Capture the cell that displays the provided text and extract its [x, y] central coordinate. 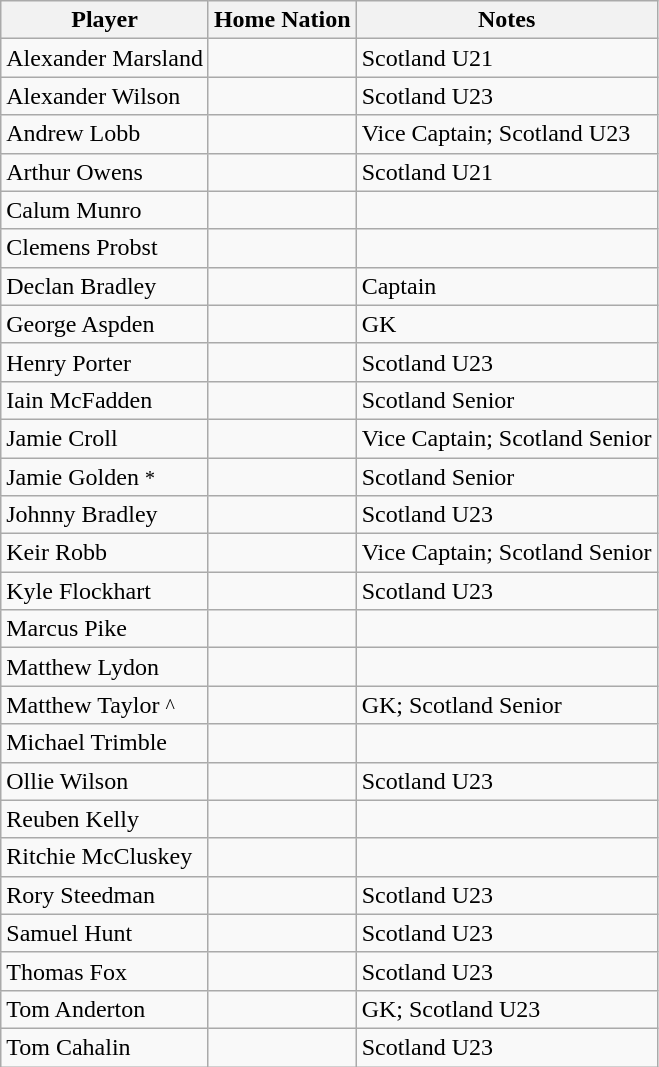
Henry Porter [105, 362]
Tom Cahalin [105, 1047]
Samuel Hunt [105, 933]
Matthew Lydon [105, 667]
Calum Munro [105, 210]
George Aspden [105, 324]
Tom Anderton [105, 1009]
Michael Trimble [105, 743]
Alexander Wilson [105, 96]
Player [105, 20]
Matthew Taylor ^ [105, 705]
Iain McFadden [105, 400]
GK; Scotland Senior [506, 705]
Kyle Flockhart [105, 591]
GK [506, 324]
Jamie Croll [105, 438]
Alexander Marsland [105, 58]
Jamie Golden * [105, 477]
Captain [506, 286]
Keir Robb [105, 553]
Ollie Wilson [105, 781]
Vice Captain; Scotland U23 [506, 134]
Home Nation [282, 20]
Thomas Fox [105, 971]
Arthur Owens [105, 172]
Rory Steedman [105, 895]
Andrew Lobb [105, 134]
GK; Scotland U23 [506, 1009]
Clemens Probst [105, 248]
Johnny Bradley [105, 515]
Ritchie McCluskey [105, 857]
Marcus Pike [105, 629]
Notes [506, 20]
Reuben Kelly [105, 819]
Declan Bradley [105, 286]
